Extract the (x, y) coordinate from the center of the cell holding the provided text.  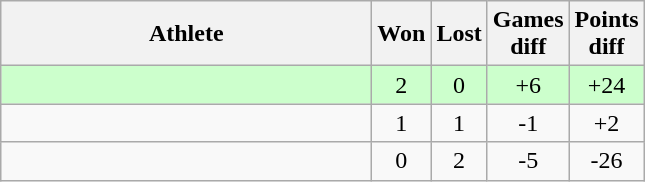
Athlete (186, 34)
Gamesdiff (528, 34)
Won (402, 34)
Pointsdiff (606, 34)
+24 (606, 85)
-1 (528, 123)
Lost (459, 34)
+6 (528, 85)
-5 (528, 161)
-26 (606, 161)
+2 (606, 123)
